Determine the (X, Y) coordinate at the center of the cell enclosing the given text.  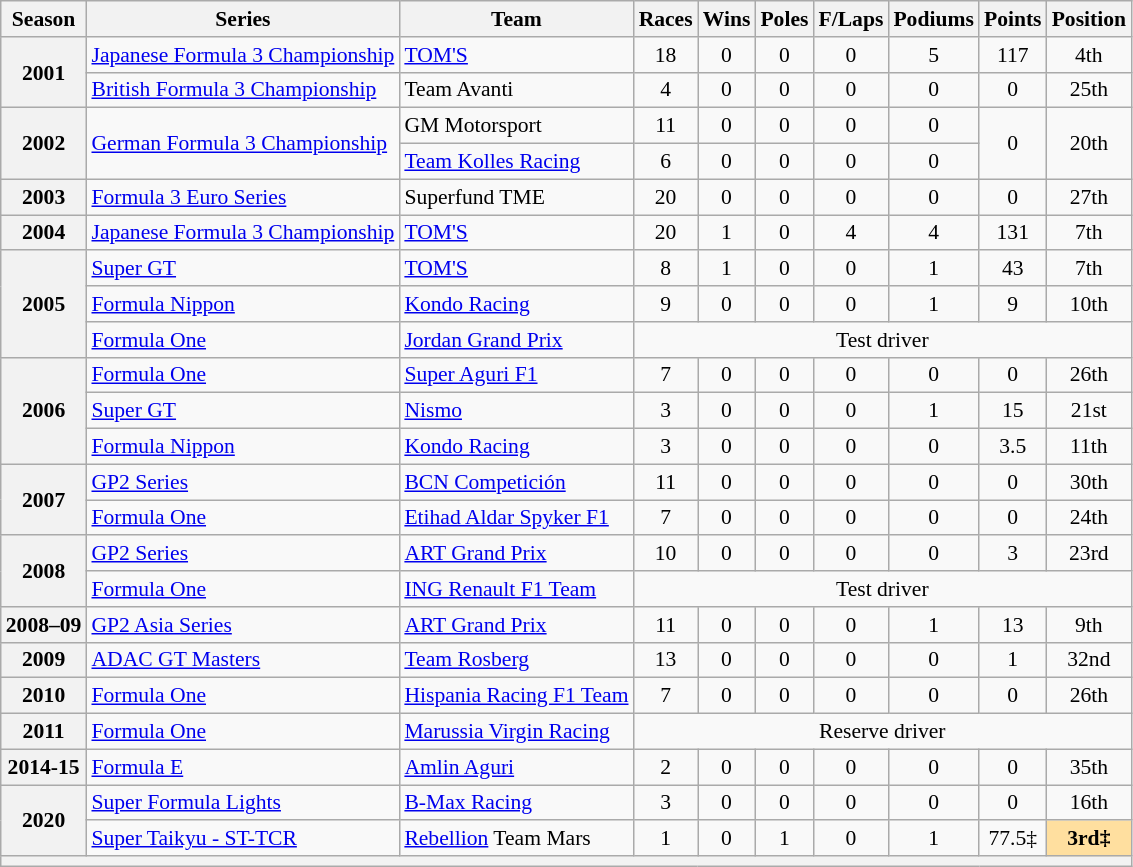
2002 (44, 144)
BCN Competición (516, 482)
2009 (44, 660)
2014-15 (44, 767)
ING Renault F1 Team (516, 589)
Position (1089, 19)
Team Avanti (516, 90)
27th (1089, 197)
Super Taikyu - ST-TCR (242, 839)
3.5 (1013, 447)
18 (666, 55)
23rd (1089, 554)
Hispania Racing F1 Team (516, 696)
8 (666, 269)
2 (666, 767)
77.5‡ (1013, 839)
Amlin Aguri (516, 767)
2001 (44, 72)
Team Kolles Racing (516, 162)
Jordan Grand Prix (516, 340)
F/Laps (850, 19)
2003 (44, 197)
Etihad Aldar Spyker F1 (516, 518)
4th (1089, 55)
Season (44, 19)
Wins (727, 19)
21st (1089, 411)
15 (1013, 411)
117 (1013, 55)
Marussia Virgin Racing (516, 732)
24th (1089, 518)
German Formula 3 Championship (242, 144)
B-Max Racing (516, 803)
Superfund TME (516, 197)
Races (666, 19)
2008 (44, 572)
British Formula 3 Championship (242, 90)
GP2 Asia Series (242, 625)
ADAC GT Masters (242, 660)
3rd‡ (1089, 839)
Team Rosberg (516, 660)
Super Formula Lights (242, 803)
2005 (44, 304)
5 (934, 55)
16th (1089, 803)
9th (1089, 625)
2006 (44, 410)
Series (242, 19)
Points (1013, 19)
2011 (44, 732)
GM Motorsport (516, 126)
Super Aguri F1 (516, 375)
Formula 3 Euro Series (242, 197)
Podiums (934, 19)
2008–09 (44, 625)
Rebellion Team Mars (516, 839)
2010 (44, 696)
Poles (784, 19)
30th (1089, 482)
43 (1013, 269)
2020 (44, 820)
10th (1089, 304)
131 (1013, 233)
2004 (44, 233)
32nd (1089, 660)
35th (1089, 767)
10 (666, 554)
Formula E (242, 767)
6 (666, 162)
Reserve driver (883, 732)
20th (1089, 144)
2007 (44, 500)
25th (1089, 90)
11th (1089, 447)
Team (516, 19)
Nismo (516, 411)
